Pinpoint the cell where the given text exists, returning its [x, y] midpoint coordinate. 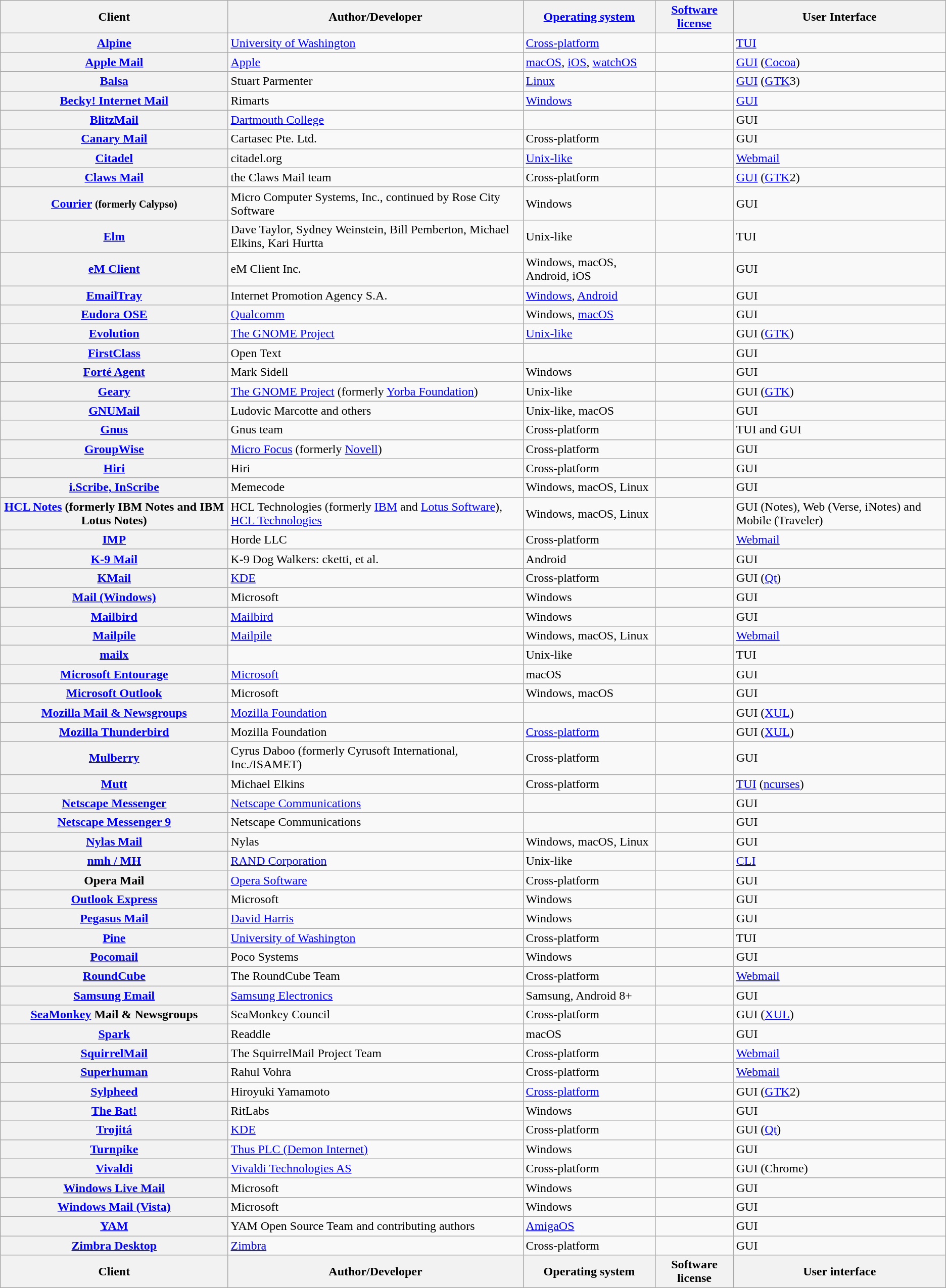
citadel.org [375, 158]
Opera Software [375, 880]
Mail (Windows) [114, 597]
SquirrelMail [114, 1053]
Apple Mail [114, 62]
Becky! Internet Mail [114, 101]
Citadel [114, 158]
Spark [114, 1034]
YAM Open Source Team and contributing authors [375, 1226]
Claws Mail [114, 177]
Android [589, 559]
Nylas Mail [114, 841]
Dave Taylor, Sydney Weinstein, Bill Pemberton, Michael Elkins, Kari Hurtta [375, 236]
Gnus [114, 430]
The RoundCube Team [375, 976]
the Claws Mail team [375, 177]
Mutt [114, 784]
Stuart Parmenter [375, 81]
Mark Sidell [375, 372]
Canary Mail [114, 139]
SeaMonkey Council [375, 1015]
IMP [114, 539]
Readdle [375, 1034]
Elm [114, 236]
HCL Notes (formerly IBM Notes and IBM Lotus Notes) [114, 513]
RitLabs [375, 1111]
GNUMail [114, 411]
Geary [114, 391]
Unix-like, macOS [589, 411]
Ludovic Marcotte and others [375, 411]
Apple [375, 62]
macOS, iOS, watchOS [589, 62]
Pocomail [114, 957]
Windows, Android [589, 295]
Eudora OSE [114, 315]
eM Client Inc. [375, 269]
nmh / MH [114, 861]
Mulberry [114, 758]
Hiroyuki Yamamoto [375, 1092]
mailx [114, 655]
TUI and GUI [839, 430]
Windows Mail (Vista) [114, 1207]
The SquirrelMail Project Team [375, 1053]
RoundCube [114, 976]
The GNOME Project [375, 334]
Netscape Messenger [114, 803]
Micro Focus (formerly Novell) [375, 449]
YAM [114, 1226]
CLI [839, 861]
EmailTray [114, 295]
Dartmouth College [375, 120]
Vivaldi Technologies AS [375, 1168]
TUI (ncurses) [839, 784]
The Bat! [114, 1111]
BlitzMail [114, 120]
Netscape Messenger 9 [114, 822]
Rahul Vohra [375, 1072]
GUI (Cocoa) [839, 62]
K-9 Dog Walkers: cketti, et al. [375, 559]
Microsoft Entourage [114, 674]
AmigaOS [589, 1226]
Samsung Electronics [375, 996]
Windows Live Mail [114, 1187]
HCL Technologies (formerly IBM and Lotus Software), HCL Technologies [375, 513]
Windows, macOS, Android, iOS [589, 269]
Mozilla Thunderbird [114, 732]
K-9 Mail [114, 559]
GUI (Notes), Web (Verse, iNotes) and Mobile (Traveler) [839, 513]
RAND Corporation [375, 861]
Mozilla Mail & Newsgroups [114, 713]
Alpine [114, 43]
Memecode [375, 487]
Pine [114, 938]
FirstClass [114, 353]
Internet Promotion Agency S.A. [375, 295]
Outlook Express [114, 899]
Courier (formerly Calypso) [114, 203]
User interface [839, 1272]
Samsung, Android 8+ [589, 996]
Horde LLC [375, 539]
User Interface [839, 17]
Qualcomm [375, 315]
Rimarts [375, 101]
Nylas [375, 841]
Microsoft Outlook [114, 693]
Michael Elkins [375, 784]
Micro Computer Systems, Inc., continued by Rose City Software [375, 203]
Open Text [375, 353]
Samsung Email [114, 996]
GUI (Chrome) [839, 1168]
Cartasec Pte. Ltd. [375, 139]
GroupWise [114, 449]
Vivaldi [114, 1168]
eM Client [114, 269]
Superhuman [114, 1072]
Forté Agent [114, 372]
Opera Mail [114, 880]
The GNOME Project (formerly Yorba Foundation) [375, 391]
Gnus team [375, 430]
Linux [589, 81]
Evolution [114, 334]
Balsa [114, 81]
GUI (GTK3) [839, 81]
KMail [114, 578]
Sylpheed [114, 1092]
SeaMonkey Mail & Newsgroups [114, 1015]
Pegasus Mail [114, 918]
Cyrus Daboo (formerly Cyrusoft International, Inc./ISAMET) [375, 758]
Zimbra [375, 1245]
Turnpike [114, 1149]
Poco Systems [375, 957]
Trojitá [114, 1130]
Thus PLC (Demon Internet) [375, 1149]
i.Scribe, InScribe [114, 487]
Zimbra Desktop [114, 1245]
David Harris [375, 918]
